Output the [X, Y] coordinate of the center of the cell containing the given text.  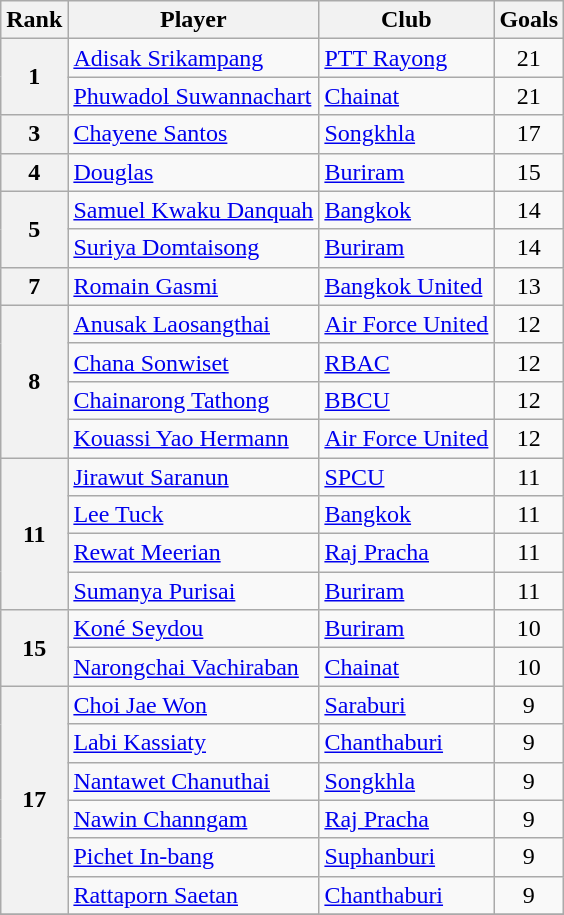
Nantawet Chanuthai [194, 781]
13 [529, 286]
Goals [529, 20]
Player [194, 20]
Chainarong Tathong [194, 400]
Suphanburi [406, 857]
Chayene Santos [194, 134]
Sumanya Purisai [194, 591]
Rank [34, 20]
SPCU [406, 477]
RBAC [406, 362]
Bangkok United [406, 286]
4 [34, 172]
Kouassi Yao Hermann [194, 438]
Suriya Domtaisong [194, 248]
Chana Sonwiset [194, 362]
Lee Tuck [194, 515]
Labi Kassiaty [194, 743]
Samuel Kwaku Danquah [194, 210]
Saraburi [406, 705]
Nawin Channgam [194, 819]
Club [406, 20]
Rattaporn Saetan [194, 895]
Adisak Srikampang [194, 58]
8 [34, 381]
Narongchai Vachiraban [194, 667]
Romain Gasmi [194, 286]
Douglas [194, 172]
5 [34, 229]
BBCU [406, 400]
Choi Jae Won [194, 705]
Anusak Laosangthai [194, 324]
Koné Seydou [194, 629]
Phuwadol Suwannachart [194, 96]
1 [34, 77]
Jirawut Saranun [194, 477]
Pichet In-bang [194, 857]
Rewat Meerian [194, 553]
PTT Rayong [406, 58]
7 [34, 286]
3 [34, 134]
